Detect which cell encompasses the target text, then output its [X, Y] center coordinate. 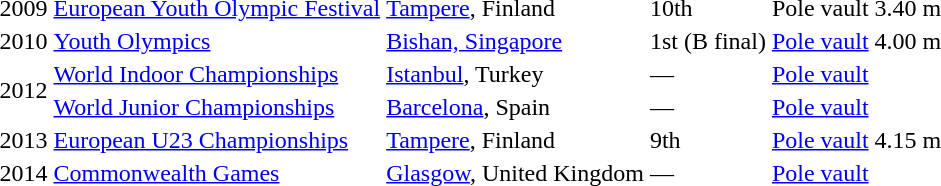
World Junior Championships [217, 107]
9th [708, 140]
European U23 Championships [217, 140]
1st (B final) [708, 41]
Barcelona, Spain [516, 107]
Tampere, Finland [516, 140]
Istanbul, Turkey [516, 74]
World Indoor Championships [217, 74]
Bishan, Singapore [516, 41]
Youth Olympics [217, 41]
